For the text-containing cell, return its midpoint in [X, Y] coordinate format. 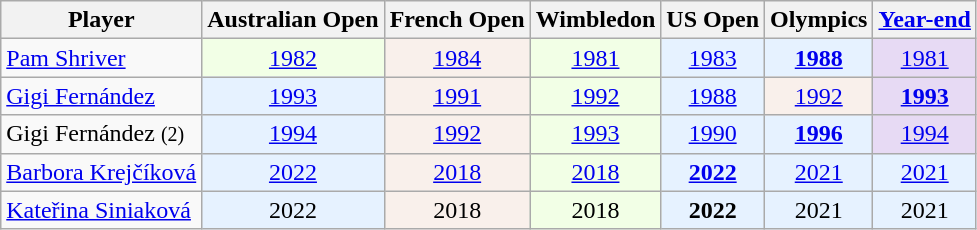
French Open [457, 20]
1990 [713, 134]
1983 [713, 58]
1984 [457, 58]
1982 [293, 58]
Australian Open [293, 20]
Kateřina Siniaková [102, 210]
Year-end [925, 20]
Olympics [819, 20]
Wimbledon [596, 20]
Player [102, 20]
Pam Shriver [102, 58]
Gigi Fernández (2) [102, 134]
Gigi Fernández [102, 96]
1991 [457, 96]
Barbora Krejčíková [102, 172]
US Open [713, 20]
1996 [819, 134]
